Provide the [x, y] coordinate of the cell's center where the given text is located.  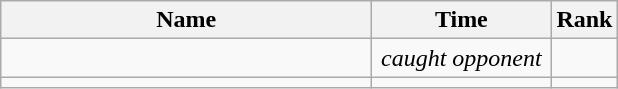
Rank [584, 20]
Name [186, 20]
caught opponent [462, 58]
Time [462, 20]
